Detect which cell encompasses the target text, then output its (x, y) center coordinate. 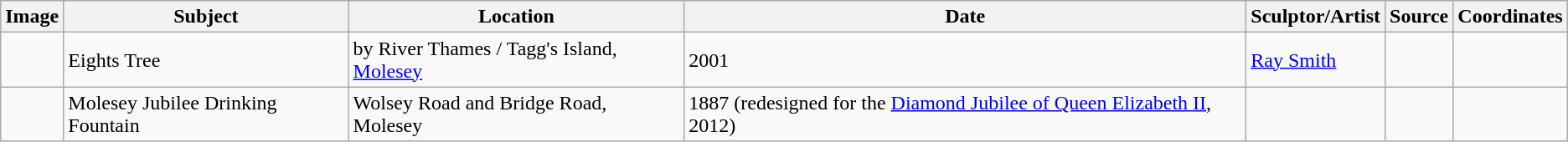
Wolsey Road and Bridge Road, Molesey (516, 114)
Ray Smith (1316, 60)
Image (32, 17)
by River Thames / Tagg's Island, Molesey (516, 60)
1887 (redesigned for the Diamond Jubilee of Queen Elizabeth II, 2012) (965, 114)
Source (1419, 17)
Sculptor/Artist (1316, 17)
Date (965, 17)
Coordinates (1510, 17)
Eights Tree (206, 60)
Location (516, 17)
2001 (965, 60)
Subject (206, 17)
Molesey Jubilee Drinking Fountain (206, 114)
